Find where the given text appears and provide that cell's center as [x, y] coordinate. 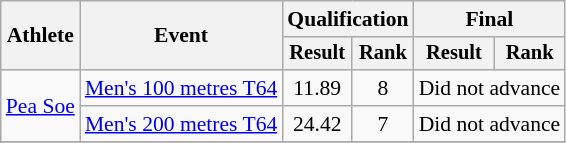
Men's 200 metres T64 [181, 124]
Pea Soe [40, 106]
Event [181, 36]
7 [382, 124]
Men's 100 metres T64 [181, 88]
Final [490, 19]
Qualification [348, 19]
11.89 [317, 88]
Athlete [40, 36]
8 [382, 88]
24.42 [317, 124]
